Extract the [X, Y] coordinate from the center of the cell holding the provided text.  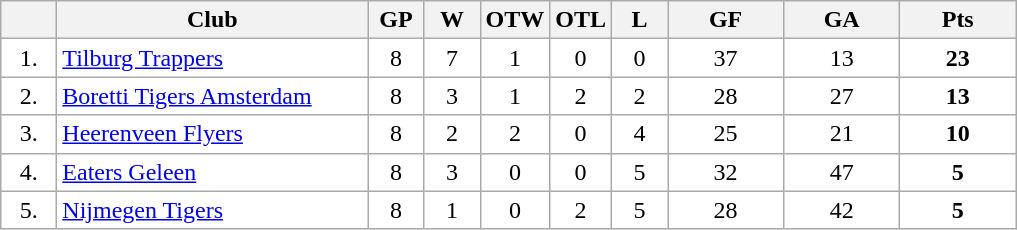
OTW [515, 20]
2. [29, 96]
23 [958, 58]
25 [726, 134]
37 [726, 58]
L [640, 20]
Nijmegen Tigers [212, 210]
GA [842, 20]
OTL [581, 20]
32 [726, 172]
4 [640, 134]
27 [842, 96]
Pts [958, 20]
Heerenveen Flyers [212, 134]
Club [212, 20]
47 [842, 172]
4. [29, 172]
GP [396, 20]
GF [726, 20]
5. [29, 210]
W [452, 20]
Eaters Geleen [212, 172]
10 [958, 134]
21 [842, 134]
3. [29, 134]
1. [29, 58]
7 [452, 58]
Tilburg Trappers [212, 58]
42 [842, 210]
Boretti Tigers Amsterdam [212, 96]
